Identify which cell holds the provided text, then report its [x, y] central coordinate. 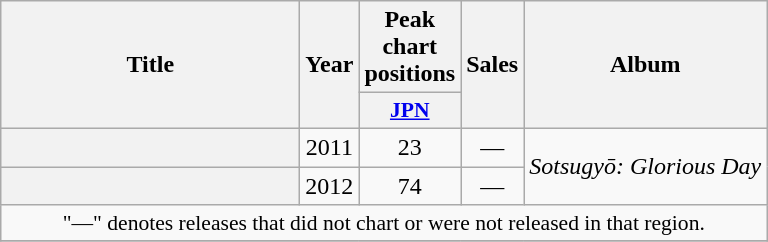
Sotsugyō: Glorious Day [646, 166]
2011 [330, 147]
74 [410, 185]
23 [410, 147]
2012 [330, 185]
JPN [410, 111]
"—" denotes releases that did not chart or were not released in that region. [384, 223]
Peak chart positions [410, 47]
Title [150, 65]
Year [330, 65]
Sales [492, 65]
Album [646, 65]
